Output the (X, Y) coordinate of the center of the cell containing the given text.  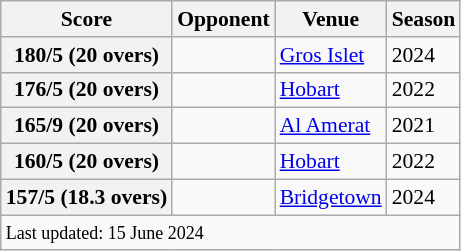
180/5 (20 overs) (86, 55)
Score (86, 19)
160/5 (20 overs) (86, 162)
Season (424, 19)
157/5 (18.3 overs) (86, 197)
165/9 (20 overs) (86, 126)
Al Amerat (331, 126)
Last updated: 15 June 2024 (231, 233)
2021 (424, 126)
Bridgetown (331, 197)
Gros Islet (331, 55)
Opponent (224, 19)
176/5 (20 overs) (86, 90)
Venue (331, 19)
